For the text-containing cell, return its midpoint in [X, Y] coordinate format. 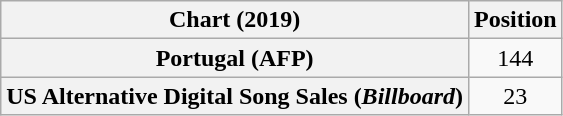
23 [515, 96]
Position [515, 20]
US Alternative Digital Song Sales (Billboard) [235, 96]
144 [515, 58]
Portugal (AFP) [235, 58]
Chart (2019) [235, 20]
